Extract the [X, Y] coordinate from the center of the cell holding the provided text.  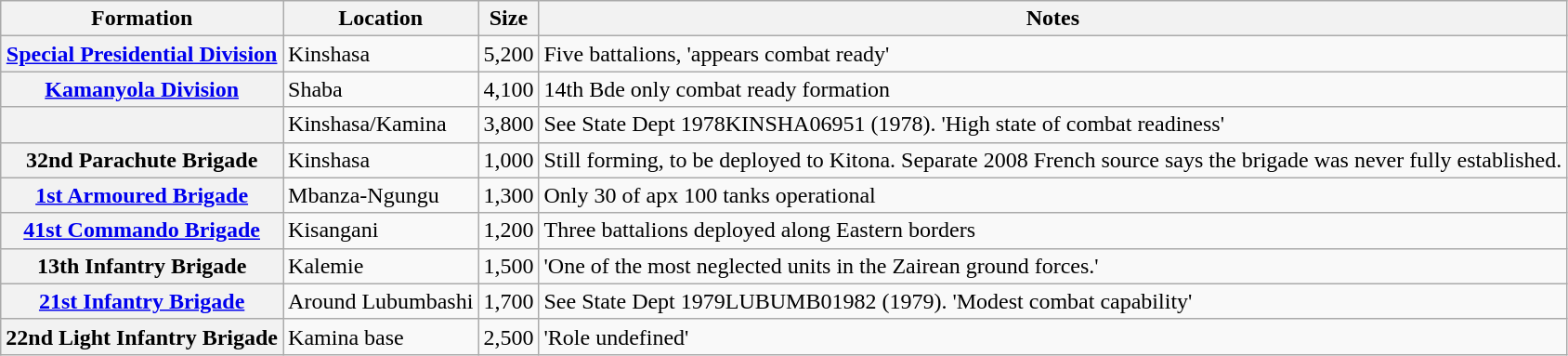
32nd Parachute Brigade [142, 160]
Kalemie [381, 266]
Around Lubumbashi [381, 301]
4,100 [509, 89]
41st Commando Brigade [142, 231]
Kamina base [381, 336]
5,200 [509, 54]
Location [381, 19]
13th Infantry Brigade [142, 266]
Shaba [381, 89]
3,800 [509, 125]
'Role undefined' [1053, 336]
Kinshasa/Kamina [381, 125]
Notes [1053, 19]
Still forming, to be deployed to Kitona. Separate 2008 French source says the brigade was never fully established. [1053, 160]
22nd Light Infantry Brigade [142, 336]
See State Dept 1978KINSHA06951 (1978). 'High state of combat readiness' [1053, 125]
1,300 [509, 195]
1,200 [509, 231]
'One of the most neglected units in the Zairean ground forces.' [1053, 266]
Mbanza-Ngungu [381, 195]
1,700 [509, 301]
Only 30 of apx 100 tanks operational [1053, 195]
21st Infantry Brigade [142, 301]
Five battalions, 'appears combat ready' [1053, 54]
Kisangani [381, 231]
See State Dept 1979LUBUMB01982 (1979). 'Modest combat capability' [1053, 301]
2,500 [509, 336]
Special Presidential Division [142, 54]
1st Armoured Brigade [142, 195]
Size [509, 19]
14th Bde only combat ready formation [1053, 89]
Three battalions deployed along Eastern borders [1053, 231]
Kamanyola Division [142, 89]
1,000 [509, 160]
1,500 [509, 266]
Formation [142, 19]
